Pinpoint the cell where the given text exists, returning its (X, Y) midpoint coordinate. 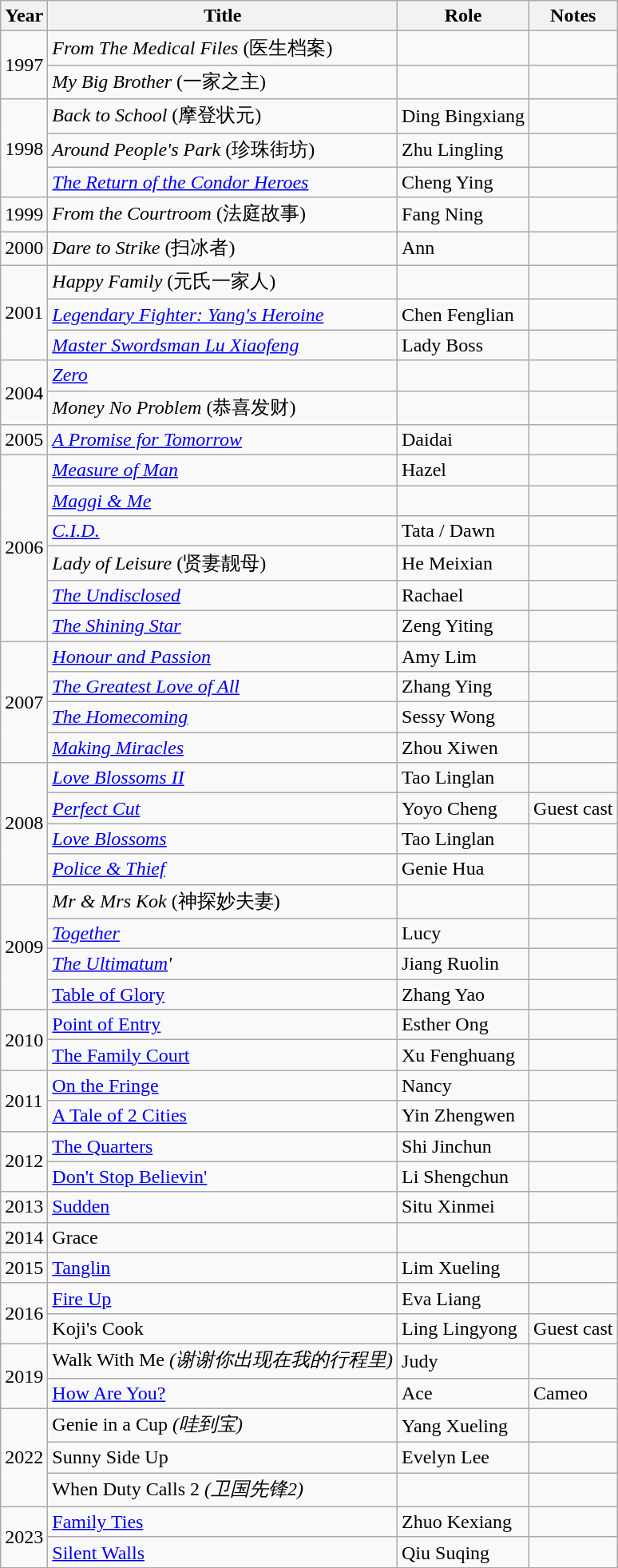
Fire Up (223, 1298)
2004 (24, 393)
Role (463, 16)
Yin Zhengwen (463, 1116)
Sudden (223, 1207)
Chen Fenglian (463, 315)
Love Blossoms II (223, 778)
2010 (24, 1040)
Daidai (463, 440)
2016 (24, 1313)
Jiang Ruolin (463, 964)
Qiu Suqing (463, 1552)
Notes (573, 16)
From the Courtroom (法庭故事) (223, 214)
Measure of Man (223, 470)
Shi Jinchun (463, 1146)
Honour and Passion (223, 656)
Ace (463, 1393)
Evelyn Lee (463, 1458)
Zhang Yao (463, 994)
1998 (24, 149)
When Duty Calls 2 (卫国先锋2) (223, 1491)
Zhou Xiwen (463, 748)
Lucy (463, 934)
Love Blossoms (223, 839)
Lady Boss (463, 345)
Situ Xinmei (463, 1207)
Table of Glory (223, 994)
The Return of the Condor Heroes (223, 182)
2015 (24, 1268)
Walk With Me (谢谢你出现在我的行程里) (223, 1361)
Master Swordsman Lu Xiaofeng (223, 345)
From The Medical Files (医生档案) (223, 48)
Amy Lim (463, 656)
Yoyo Cheng (463, 808)
Lim Xueling (463, 1268)
How Are You? (223, 1393)
2013 (24, 1207)
Police & Thief (223, 869)
2006 (24, 548)
2011 (24, 1101)
2014 (24, 1237)
Family Ties (223, 1522)
Xu Fenghuang (463, 1055)
Maggi & Me (223, 501)
Year (24, 16)
My Big Brother (一家之主) (223, 81)
Point of Entry (223, 1025)
Dare to Strike (扫冰者) (223, 249)
A Tale of 2 Cities (223, 1116)
The Undisclosed (223, 595)
2019 (24, 1375)
Happy Family (元氏一家人) (223, 283)
Ding Bingxiang (463, 117)
Fang Ning (463, 214)
Making Miracles (223, 748)
Around People's Park (珍珠街坊) (223, 150)
Perfect Cut (223, 808)
The Ultimatum' (223, 964)
Yang Xueling (463, 1425)
On the Fringe (223, 1086)
C.I.D. (223, 531)
Eva Liang (463, 1298)
2001 (24, 313)
Silent Walls (223, 1552)
Back to School (摩登状元) (223, 117)
Sunny Side Up (223, 1458)
The Shining Star (223, 625)
2012 (24, 1161)
Judy (463, 1361)
Tata / Dawn (463, 531)
2005 (24, 440)
The Quarters (223, 1146)
2009 (24, 947)
Zhuo Kexiang (463, 1522)
Ling Lingyong (463, 1328)
Cheng Ying (463, 182)
2007 (24, 701)
Grace (223, 1237)
Money No Problem (恭喜发财) (223, 407)
Hazel (463, 470)
Esther Ong (463, 1025)
Lady of Leisure (贤妻靓母) (223, 564)
2022 (24, 1457)
Genie Hua (463, 869)
2000 (24, 249)
The Greatest Love of All (223, 687)
A Promise for Tomorrow (223, 440)
The Family Court (223, 1055)
Zero (223, 375)
Nancy (463, 1086)
Ann (463, 249)
Li Shengchun (463, 1177)
The Homecoming (223, 717)
2023 (24, 1537)
Title (223, 16)
Don't Stop Believin' (223, 1177)
Tanglin (223, 1268)
1999 (24, 214)
Mr & Mrs Kok (神探妙夫妻) (223, 901)
Rachael (463, 595)
Legendary Fighter: Yang's Heroine (223, 315)
Zhang Ying (463, 687)
1997 (24, 65)
Zeng Yiting (463, 625)
Genie in a Cup (哇到宝) (223, 1425)
Sessy Wong (463, 717)
He Meixian (463, 564)
Cameo (573, 1393)
Zhu Lingling (463, 150)
2008 (24, 824)
Koji's Cook (223, 1328)
Together (223, 934)
